Locate the cell with the specified text and output its [x, y] center coordinate. 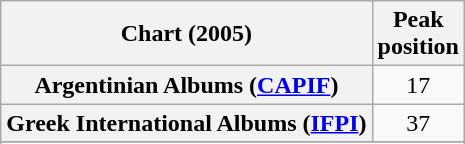
Peakposition [418, 34]
Greek International Albums (IFPI) [186, 123]
Chart (2005) [186, 34]
37 [418, 123]
17 [418, 85]
Argentinian Albums (CAPIF) [186, 85]
